Return the (x, y) coordinate for the center point of the cell that contains the specified text.  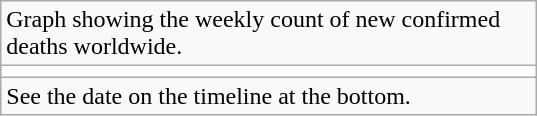
See the date on the timeline at the bottom. (269, 96)
Graph showing the weekly count of new confirmed deaths worldwide. (269, 34)
